Return (x, y) of the center of cell containing provided text 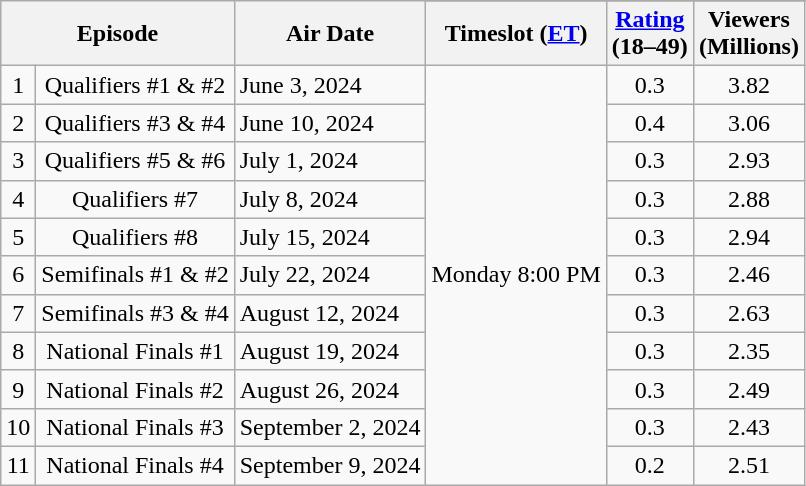
2.51 (748, 465)
3 (18, 161)
9 (18, 389)
July 15, 2024 (330, 237)
5 (18, 237)
0.4 (650, 123)
August 26, 2024 (330, 389)
Air Date (330, 34)
July 8, 2024 (330, 199)
Rating(18–49) (650, 34)
Episode (118, 34)
Viewers(Millions) (748, 34)
Qualifiers #1 & #2 (135, 85)
10 (18, 427)
2.46 (748, 275)
Monday 8:00 PM (516, 276)
Semifinals #3 & #4 (135, 313)
4 (18, 199)
Qualifiers #8 (135, 237)
2.49 (748, 389)
National Finals #2 (135, 389)
7 (18, 313)
2.93 (748, 161)
0.2 (650, 465)
National Finals #4 (135, 465)
National Finals #3 (135, 427)
July 1, 2024 (330, 161)
Qualifiers #5 & #6 (135, 161)
National Finals #1 (135, 351)
July 22, 2024 (330, 275)
8 (18, 351)
3.06 (748, 123)
Semifinals #1 & #2 (135, 275)
Qualifiers #7 (135, 199)
August 12, 2024 (330, 313)
3.82 (748, 85)
September 2, 2024 (330, 427)
2.43 (748, 427)
11 (18, 465)
August 19, 2024 (330, 351)
2.63 (748, 313)
June 3, 2024 (330, 85)
2.94 (748, 237)
2.35 (748, 351)
1 (18, 85)
6 (18, 275)
Qualifiers #3 & #4 (135, 123)
September 9, 2024 (330, 465)
Timeslot (ET) (516, 34)
2 (18, 123)
June 10, 2024 (330, 123)
2.88 (748, 199)
